Output the (x, y) coordinate of the center of the cell containing the given text.  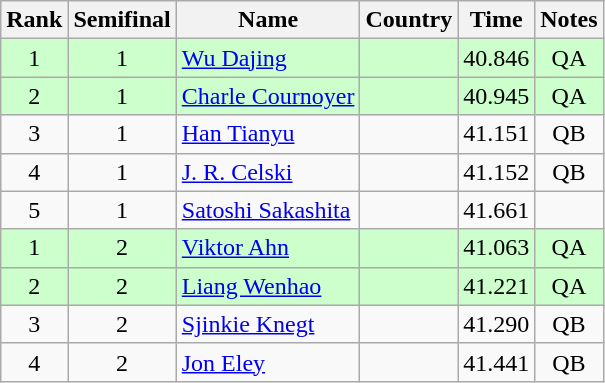
Country (409, 20)
41.290 (496, 324)
Sjinkie Knegt (268, 324)
Notes (569, 20)
Jon Eley (268, 362)
Charle Cournoyer (268, 96)
Time (496, 20)
41.151 (496, 134)
J. R. Celski (268, 172)
41.441 (496, 362)
41.661 (496, 210)
Rank (34, 20)
Viktor Ahn (268, 248)
Semifinal (122, 20)
40.945 (496, 96)
41.152 (496, 172)
41.063 (496, 248)
40.846 (496, 58)
Satoshi Sakashita (268, 210)
41.221 (496, 286)
Han Tianyu (268, 134)
5 (34, 210)
Liang Wenhao (268, 286)
Name (268, 20)
Wu Dajing (268, 58)
